For the text-containing cell, return its midpoint in (x, y) coordinate format. 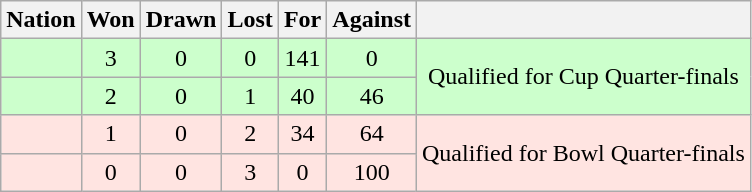
Nation (41, 20)
For (302, 20)
100 (372, 172)
141 (302, 58)
Qualified for Bowl Quarter-finals (584, 153)
64 (372, 134)
34 (302, 134)
Lost (250, 20)
Qualified for Cup Quarter-finals (584, 77)
Drawn (181, 20)
46 (372, 96)
Against (372, 20)
Won (110, 20)
40 (302, 96)
